Scan for the cell matching the given text and deliver its (X, Y) coordinate at center. 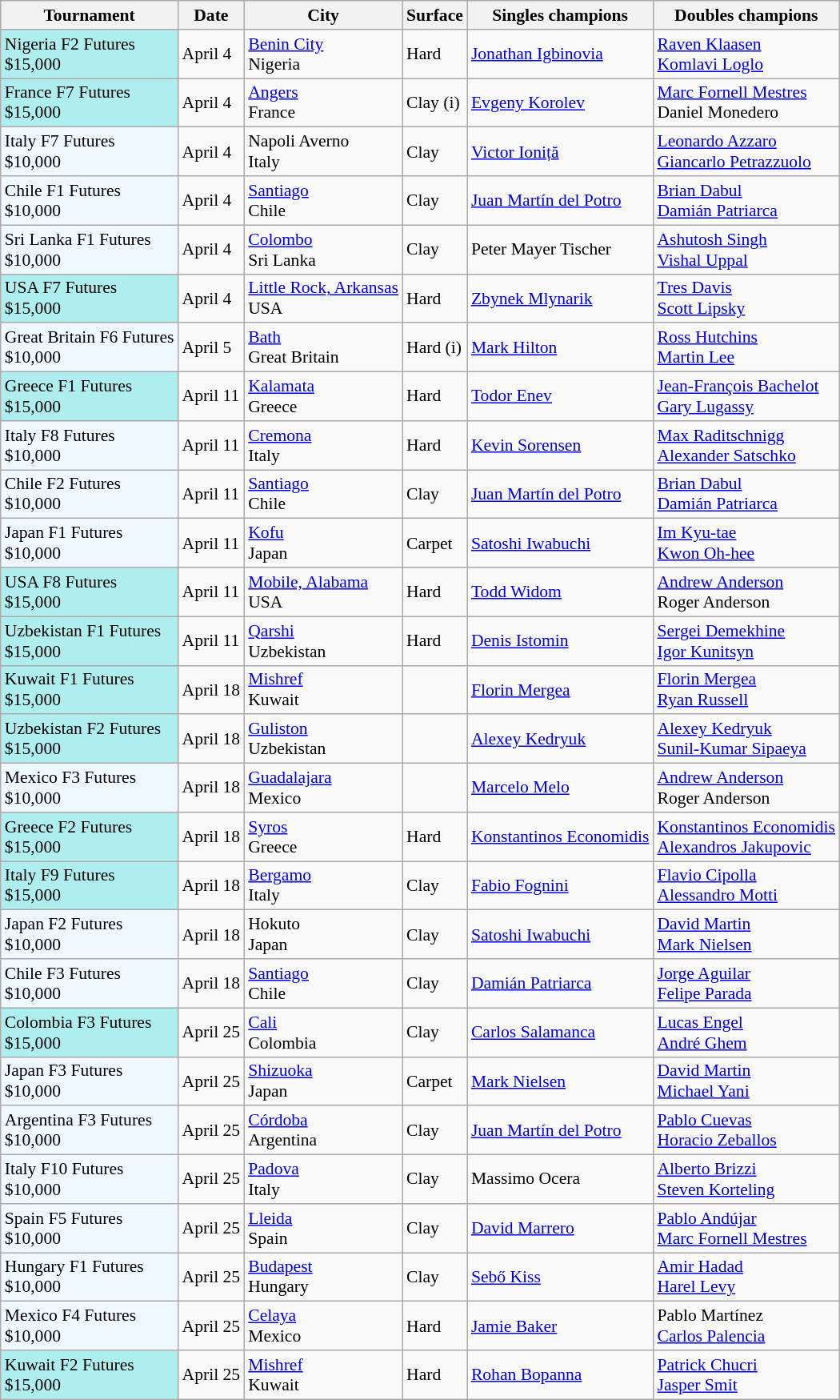
AngersFrance (323, 102)
Italy F9 Futures$15,000 (90, 885)
SyrosGreece (323, 837)
Pablo Cuevas Horacio Zeballos (746, 1130)
Japan F1 Futures$10,000 (90, 543)
CremonaItaly (323, 445)
Leonardo Azzaro Giancarlo Petrazzuolo (746, 152)
Uzbekistan F2 Futures$15,000 (90, 740)
LleidaSpain (323, 1228)
Damián Patriarca (560, 983)
QarshiUzbekistan (323, 640)
David Marrero (560, 1228)
Konstantinos Economidis Alexandros Jakupovic (746, 837)
David Martin Mark Nielsen (746, 935)
Argentina F3 Futures$10,000 (90, 1130)
Peter Mayer Tischer (560, 250)
ColomboSri Lanka (323, 250)
Surface (435, 15)
Marc Fornell Mestres Daniel Monedero (746, 102)
Sri Lanka F1 Futures$10,000 (90, 250)
Massimo Ocera (560, 1180)
CelayaMexico (323, 1326)
Kevin Sorensen (560, 445)
Kuwait F1 Futures$15,000 (90, 690)
Evgeny Korolev (560, 102)
Clay (i) (435, 102)
USA F7 Futures$15,000 (90, 298)
Italy F7 Futures$10,000 (90, 152)
Benin CityNigeria (323, 54)
HokutoJapan (323, 935)
BudapestHungary (323, 1278)
Little Rock, ArkansasUSA (323, 298)
Jorge Aguilar Felipe Parada (746, 983)
Jonathan Igbinovia (560, 54)
Sebő Kiss (560, 1278)
GuadalajaraMexico (323, 788)
Kuwait F2 Futures$15,000 (90, 1375)
Pablo Martínez Carlos Palencia (746, 1326)
Mobile, AlabamaUSA (323, 592)
Todor Enev (560, 397)
BergamoItaly (323, 885)
Greece F2 Futures$15,000 (90, 837)
Tres Davis Scott Lipsky (746, 298)
Sergei Demekhine Igor Kunitsyn (746, 640)
Date (211, 15)
Greece F1 Futures$15,000 (90, 397)
Spain F5 Futures$10,000 (90, 1228)
Nigeria F2 Futures$15,000 (90, 54)
Tournament (90, 15)
BathGreat Britain (323, 347)
Im Kyu-tae Kwon Oh-hee (746, 543)
Mexico F3 Futures$10,000 (90, 788)
ShizuokaJapan (323, 1081)
Great Britain F6 Futures$10,000 (90, 347)
Mark Nielsen (560, 1081)
Doubles champions (746, 15)
Colombia F3 Futures$15,000 (90, 1033)
City (323, 15)
Uzbekistan F1 Futures$15,000 (90, 640)
GulistonUzbekistan (323, 740)
Victor Ioniță (560, 152)
Denis Istomin (560, 640)
France F7 Futures$15,000 (90, 102)
Max Raditschnigg Alexander Satschko (746, 445)
Raven Klaasen Komlavi Loglo (746, 54)
Japan F3 Futures$10,000 (90, 1081)
Amir Hadad Harel Levy (746, 1278)
Singles champions (560, 15)
Zbynek Mlynarik (560, 298)
Jamie Baker (560, 1326)
KalamataGreece (323, 397)
Marcelo Melo (560, 788)
Florin Mergea Ryan Russell (746, 690)
David Martin Michael Yani (746, 1081)
Ross Hutchins Martin Lee (746, 347)
Patrick Chucri Jasper Smit (746, 1375)
Carlos Salamanca (560, 1033)
Alexey Kedryuk (560, 740)
Napoli AvernoItaly (323, 152)
Jean-François Bachelot Gary Lugassy (746, 397)
KofuJapan (323, 543)
Italy F8 Futures$10,000 (90, 445)
Mexico F4 Futures$10,000 (90, 1326)
April 5 (211, 347)
Lucas Engel André Ghem (746, 1033)
PadovaItaly (323, 1180)
Pablo Andújar Marc Fornell Mestres (746, 1228)
Konstantinos Economidis (560, 837)
Rohan Bopanna (560, 1375)
Chile F1 Futures$10,000 (90, 200)
Ashutosh Singh Vishal Uppal (746, 250)
CaliColombia (323, 1033)
Japan F2 Futures$10,000 (90, 935)
Italy F10 Futures$10,000 (90, 1180)
Alexey Kedryuk Sunil-Kumar Sipaeya (746, 740)
Chile F3 Futures$10,000 (90, 983)
Todd Widom (560, 592)
Mark Hilton (560, 347)
Flavio Cipolla Alessandro Motti (746, 885)
Florin Mergea (560, 690)
Chile F2 Futures$10,000 (90, 495)
Fabio Fognini (560, 885)
Hungary F1 Futures$10,000 (90, 1278)
CórdobaArgentina (323, 1130)
Hard (i) (435, 347)
Alberto Brizzi Steven Korteling (746, 1180)
USA F8 Futures$15,000 (90, 592)
